Scan for the cell matching the given text and deliver its [x, y] coordinate at center. 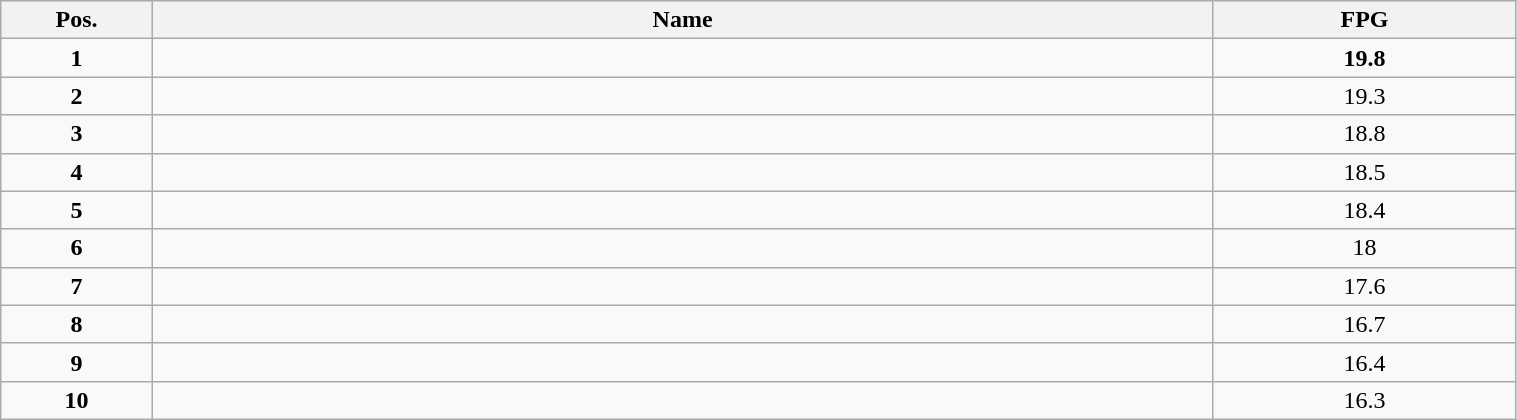
18.4 [1364, 210]
Name [682, 20]
2 [77, 96]
18.5 [1364, 172]
FPG [1364, 20]
16.7 [1364, 324]
3 [77, 134]
19.3 [1364, 96]
18.8 [1364, 134]
16.4 [1364, 362]
9 [77, 362]
17.6 [1364, 286]
7 [77, 286]
18 [1364, 248]
Pos. [77, 20]
8 [77, 324]
19.8 [1364, 58]
16.3 [1364, 400]
10 [77, 400]
5 [77, 210]
4 [77, 172]
1 [77, 58]
6 [77, 248]
